Search for the cell housing the specified text and yield its [x, y] center coordinate. 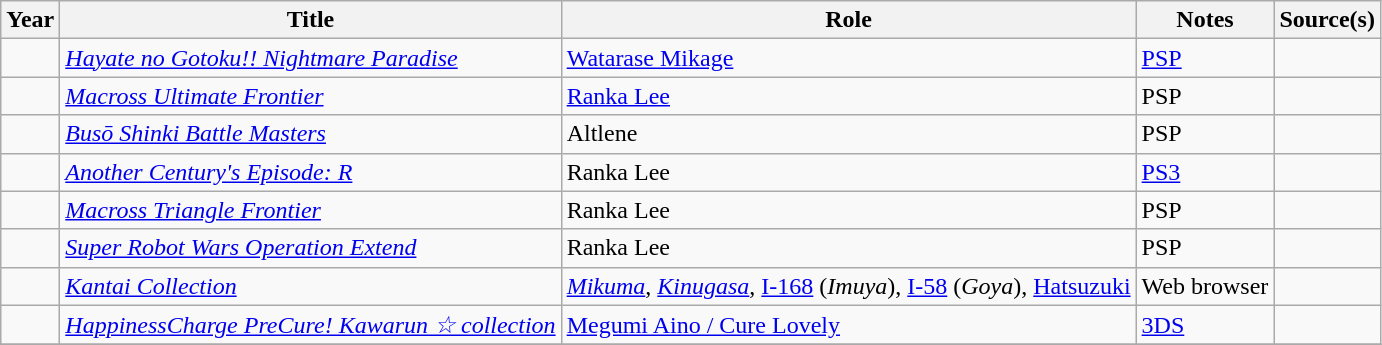
Super Robot Wars Operation Extend [310, 248]
Year [30, 20]
Mikuma, Kinugasa, I-168 (Imuya), I-58 (Goya), Hatsuzuki [848, 286]
Hayate no Gotoku!! Nightmare Paradise [310, 58]
PS3 [1205, 172]
Megumi Aino / Cure Lovely [848, 325]
Busō Shinki Battle Masters [310, 134]
Web browser [1205, 286]
Title [310, 20]
Notes [1205, 20]
Macross Triangle Frontier [310, 210]
Kantai Collection [310, 286]
Watarase Mikage [848, 58]
Altlene [848, 134]
Role [848, 20]
3DS [1205, 325]
Source(s) [1328, 20]
HappinessCharge PreCure! Kawarun ☆ collection [310, 325]
Macross Ultimate Frontier [310, 96]
Another Century's Episode: R [310, 172]
